Determine the [x, y] coordinate at the center of the cell enclosing the given text.  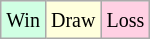
Win [24, 20]
Draw [72, 20]
Loss [126, 20]
